Output the (X, Y) coordinate of the center of the cell containing the given text.  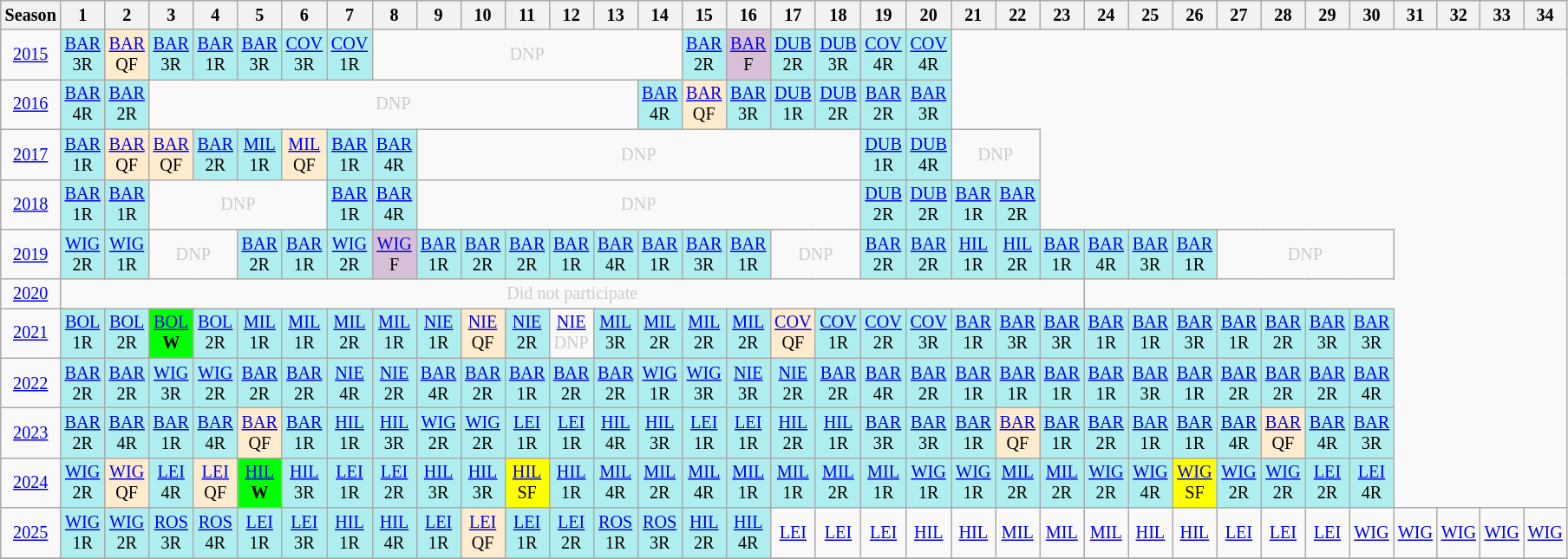
8 (394, 16)
2020 (31, 294)
12 (571, 16)
DUB4R (929, 154)
WIGF (394, 255)
7 (350, 16)
34 (1545, 16)
13 (616, 16)
9 (439, 16)
2016 (31, 105)
2025 (31, 533)
18 (838, 16)
31 (1415, 16)
WIGQF (127, 483)
2022 (31, 383)
2024 (31, 483)
MIL3R (616, 334)
6 (304, 16)
2017 (31, 154)
MILQF (304, 154)
28 (1284, 16)
2021 (31, 334)
HILW (260, 483)
19 (884, 16)
24 (1107, 16)
33 (1502, 16)
BOL1R (83, 334)
26 (1195, 16)
29 (1327, 16)
Did not participate (572, 294)
15 (704, 16)
COVQF (793, 334)
17 (793, 16)
23 (1062, 16)
1 (83, 16)
BOLW (172, 334)
14 (659, 16)
ROS1R (616, 533)
NIE3R (748, 383)
NIE4R (350, 383)
22 (1018, 16)
11 (527, 16)
ROS4R (215, 533)
2019 (31, 255)
2018 (31, 205)
WIG4R (1150, 483)
Season (31, 16)
NIE1R (439, 334)
25 (1150, 16)
HILSF (527, 483)
NIEDNP (571, 334)
2 (127, 16)
16 (748, 16)
5 (260, 16)
2015 (31, 55)
DUB3R (838, 55)
10 (482, 16)
21 (973, 16)
3 (172, 16)
WIGSF (1195, 483)
LEI3R (304, 533)
COV2R (884, 334)
2023 (31, 433)
27 (1238, 16)
4 (215, 16)
20 (929, 16)
32 (1459, 16)
30 (1372, 16)
BARF (748, 55)
NIEQF (482, 334)
